Return the [X, Y] coordinate for the center point of the cell that contains the specified text.  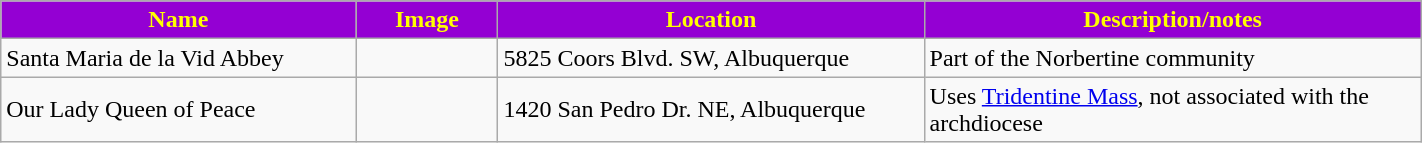
Uses Tridentine Mass, not associated with the archdiocese [1172, 110]
Name [178, 20]
Santa Maria de la Vid Abbey [178, 58]
Image [427, 20]
Part of the Norbertine community [1172, 58]
Our Lady Queen of Peace [178, 110]
Description/notes [1172, 20]
Location [711, 20]
5825 Coors Blvd. SW, Albuquerque [711, 58]
1420 San Pedro Dr. NE, Albuquerque [711, 110]
